Return the (X, Y) coordinate for the center point of the cell that contains the specified text.  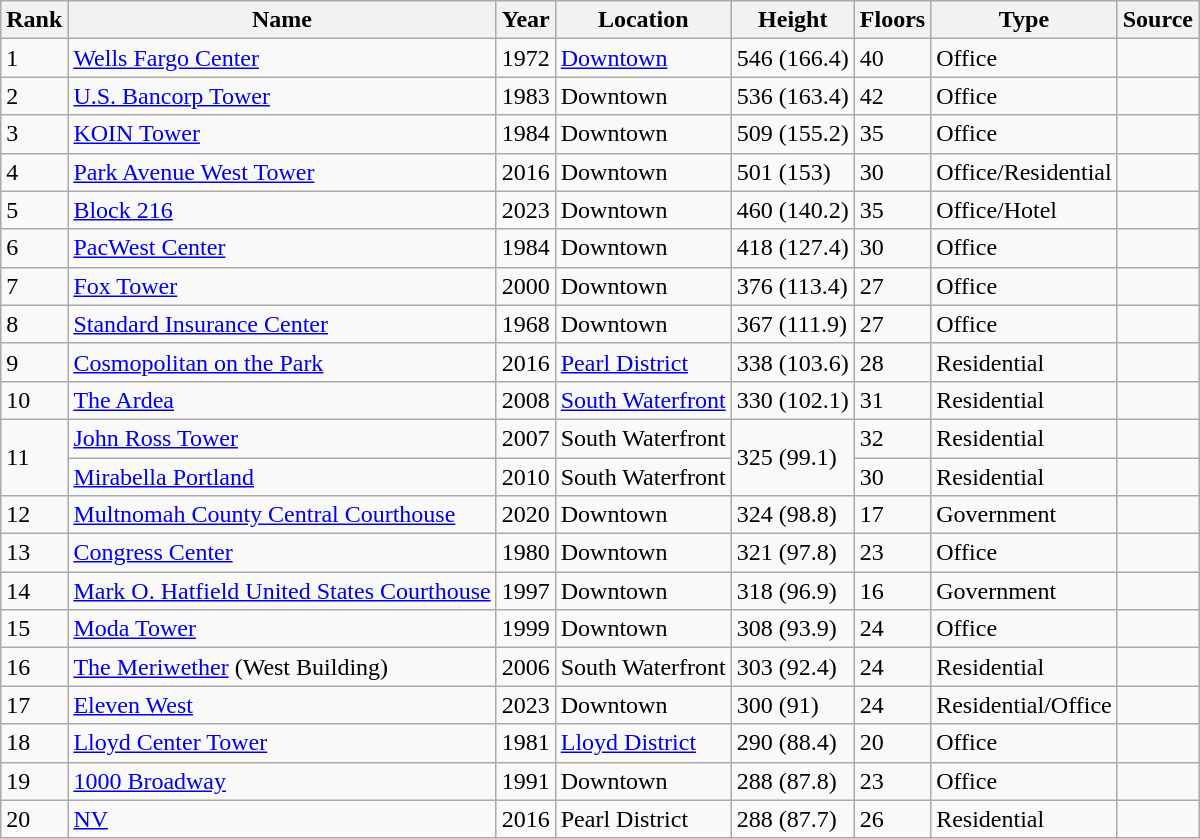
338 (103.6) (792, 362)
Block 216 (282, 210)
9 (34, 362)
1999 (526, 629)
U.S. Bancorp Tower (282, 96)
418 (127.4) (792, 248)
288 (87.8) (792, 781)
325 (99.1) (792, 457)
1968 (526, 324)
Lloyd Center Tower (282, 743)
10 (34, 400)
Type (1024, 20)
Location (643, 20)
KOIN Tower (282, 134)
Multnomah County Central Courthouse (282, 515)
2006 (526, 667)
1000 Broadway (282, 781)
13 (34, 553)
Standard Insurance Center (282, 324)
7 (34, 286)
Mirabella Portland (282, 477)
Residential/Office (1024, 705)
321 (97.8) (792, 553)
308 (93.9) (792, 629)
Park Avenue West Tower (282, 172)
460 (140.2) (792, 210)
The Meriwether (West Building) (282, 667)
John Ross Tower (282, 438)
2020 (526, 515)
4 (34, 172)
1981 (526, 743)
Congress Center (282, 553)
2 (34, 96)
12 (34, 515)
6 (34, 248)
546 (166.4) (792, 58)
14 (34, 591)
Mark O. Hatfield United States Courthouse (282, 591)
Office/Hotel (1024, 210)
32 (892, 438)
40 (892, 58)
Lloyd District (643, 743)
303 (92.4) (792, 667)
290 (88.4) (792, 743)
376 (113.4) (792, 286)
NV (282, 819)
Floors (892, 20)
318 (96.9) (792, 591)
5 (34, 210)
1972 (526, 58)
11 (34, 457)
2000 (526, 286)
1997 (526, 591)
15 (34, 629)
18 (34, 743)
Name (282, 20)
Source (1158, 20)
288 (87.7) (792, 819)
1991 (526, 781)
1980 (526, 553)
The Ardea (282, 400)
509 (155.2) (792, 134)
Wells Fargo Center (282, 58)
Height (792, 20)
3 (34, 134)
1 (34, 58)
19 (34, 781)
28 (892, 362)
Eleven West (282, 705)
Cosmopolitan on the Park (282, 362)
2008 (526, 400)
330 (102.1) (792, 400)
300 (91) (792, 705)
26 (892, 819)
536 (163.4) (792, 96)
PacWest Center (282, 248)
Fox Tower (282, 286)
324 (98.8) (792, 515)
2007 (526, 438)
Rank (34, 20)
31 (892, 400)
Moda Tower (282, 629)
Office/Residential (1024, 172)
Year (526, 20)
367 (111.9) (792, 324)
42 (892, 96)
1983 (526, 96)
2010 (526, 477)
8 (34, 324)
501 (153) (792, 172)
